Determine the (X, Y) coordinate at the center of the cell enclosing the given text.  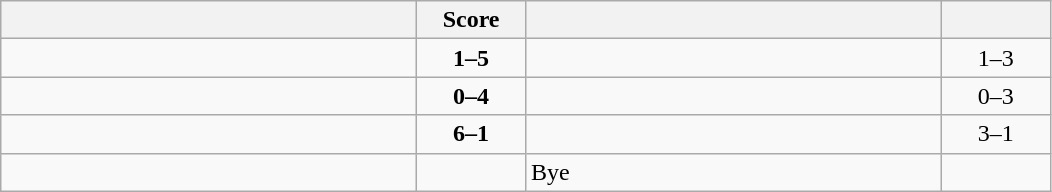
0–3 (996, 96)
0–4 (472, 96)
6–1 (472, 134)
Bye (733, 172)
1–5 (472, 58)
Score (472, 20)
3–1 (996, 134)
1–3 (996, 58)
